Scan for the cell matching the given text and deliver its (X, Y) coordinate at center. 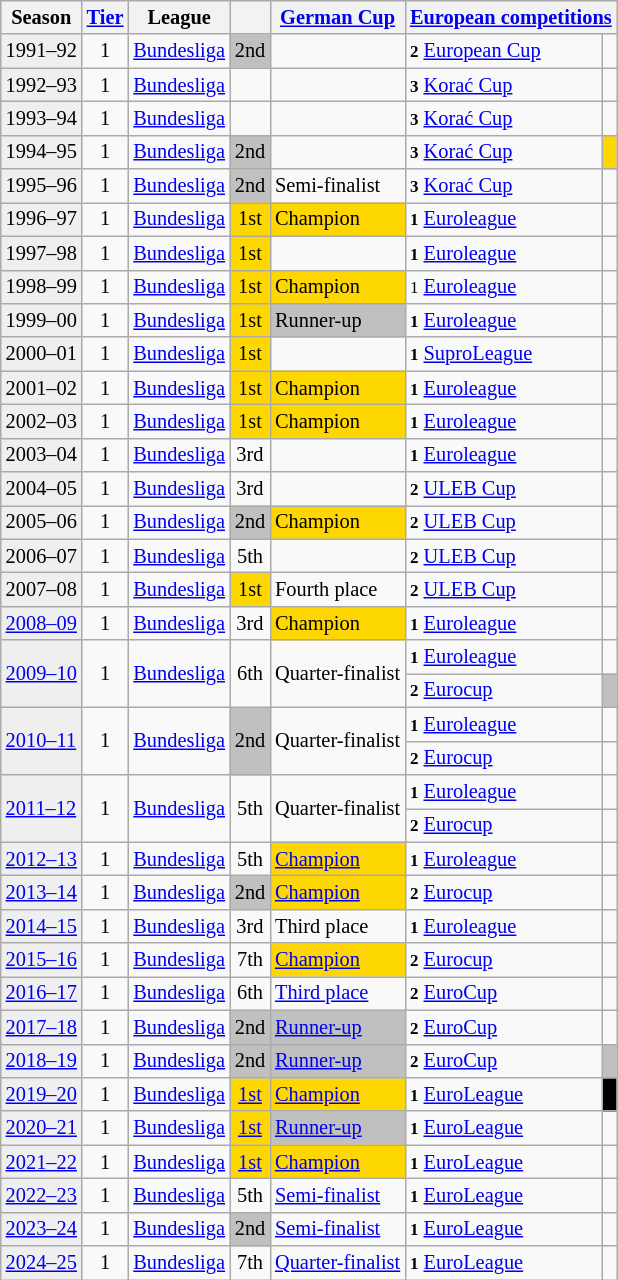
1992–93 (42, 85)
2 European Cup (504, 51)
League (178, 17)
2015–16 (42, 960)
2013–14 (42, 892)
2005–06 (42, 522)
1 SuproLeague (504, 354)
2010–11 (42, 740)
2024–25 (42, 1263)
2017–18 (42, 1027)
1997–98 (42, 253)
2021–22 (42, 1162)
2009–10 (42, 674)
1991–92 (42, 51)
2016–17 (42, 993)
2007–08 (42, 589)
2019–20 (42, 1094)
2022–23 (42, 1195)
1998–99 (42, 287)
2001–02 (42, 388)
1996–97 (42, 219)
Fourth place (338, 589)
1993–94 (42, 118)
2004–05 (42, 489)
Tier (106, 17)
2003–04 (42, 455)
1994–95 (42, 152)
1999–00 (42, 320)
2014–15 (42, 926)
German Cup (338, 17)
2020–21 (42, 1128)
2023–24 (42, 1229)
1995–96 (42, 186)
2008–09 (42, 623)
Season (42, 17)
2002–03 (42, 421)
2012–13 (42, 859)
2018–19 (42, 1061)
European competitions (511, 17)
2000–01 (42, 354)
2011–12 (42, 808)
2006–07 (42, 556)
